Detect which cell encompasses the target text, then output its [X, Y] center coordinate. 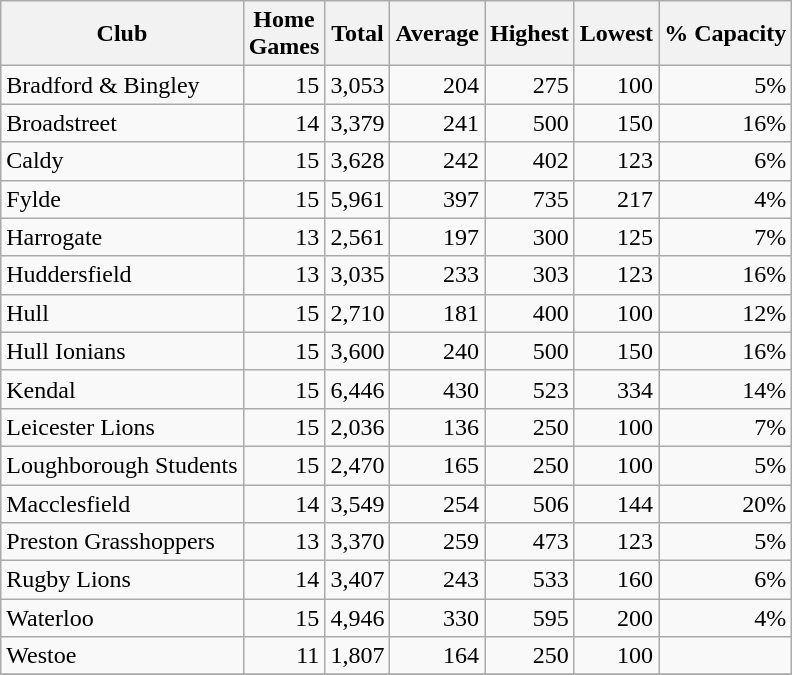
Lowest [616, 34]
217 [616, 199]
1,807 [358, 656]
275 [529, 85]
735 [529, 199]
% Capacity [726, 34]
Harrogate [122, 237]
3,600 [358, 351]
4,946 [358, 618]
Loughborough Students [122, 465]
Club [122, 34]
259 [438, 542]
Highest [529, 34]
397 [438, 199]
Macclesfield [122, 503]
Broadstreet [122, 123]
Westoe [122, 656]
3,035 [358, 275]
2,561 [358, 237]
144 [616, 503]
330 [438, 618]
334 [616, 389]
3,370 [358, 542]
181 [438, 313]
12% [726, 313]
3,407 [358, 580]
Bradford & Bingley [122, 85]
402 [529, 161]
20% [726, 503]
254 [438, 503]
242 [438, 161]
241 [438, 123]
Kendal [122, 389]
3,549 [358, 503]
Huddersfield [122, 275]
3,053 [358, 85]
Leicester Lions [122, 427]
5,961 [358, 199]
125 [616, 237]
240 [438, 351]
303 [529, 275]
473 [529, 542]
300 [529, 237]
2,470 [358, 465]
3,379 [358, 123]
Average [438, 34]
Preston Grasshoppers [122, 542]
204 [438, 85]
197 [438, 237]
Hull Ionians [122, 351]
Rugby Lions [122, 580]
14% [726, 389]
430 [438, 389]
Caldy [122, 161]
165 [438, 465]
3,628 [358, 161]
2,036 [358, 427]
233 [438, 275]
164 [438, 656]
6,446 [358, 389]
523 [529, 389]
2,710 [358, 313]
Hull [122, 313]
160 [616, 580]
Total [358, 34]
595 [529, 618]
243 [438, 580]
400 [529, 313]
136 [438, 427]
11 [284, 656]
506 [529, 503]
200 [616, 618]
533 [529, 580]
Waterloo [122, 618]
Fylde [122, 199]
HomeGames [284, 34]
